Extract the (x, y) coordinate from the center of the cell holding the provided text.  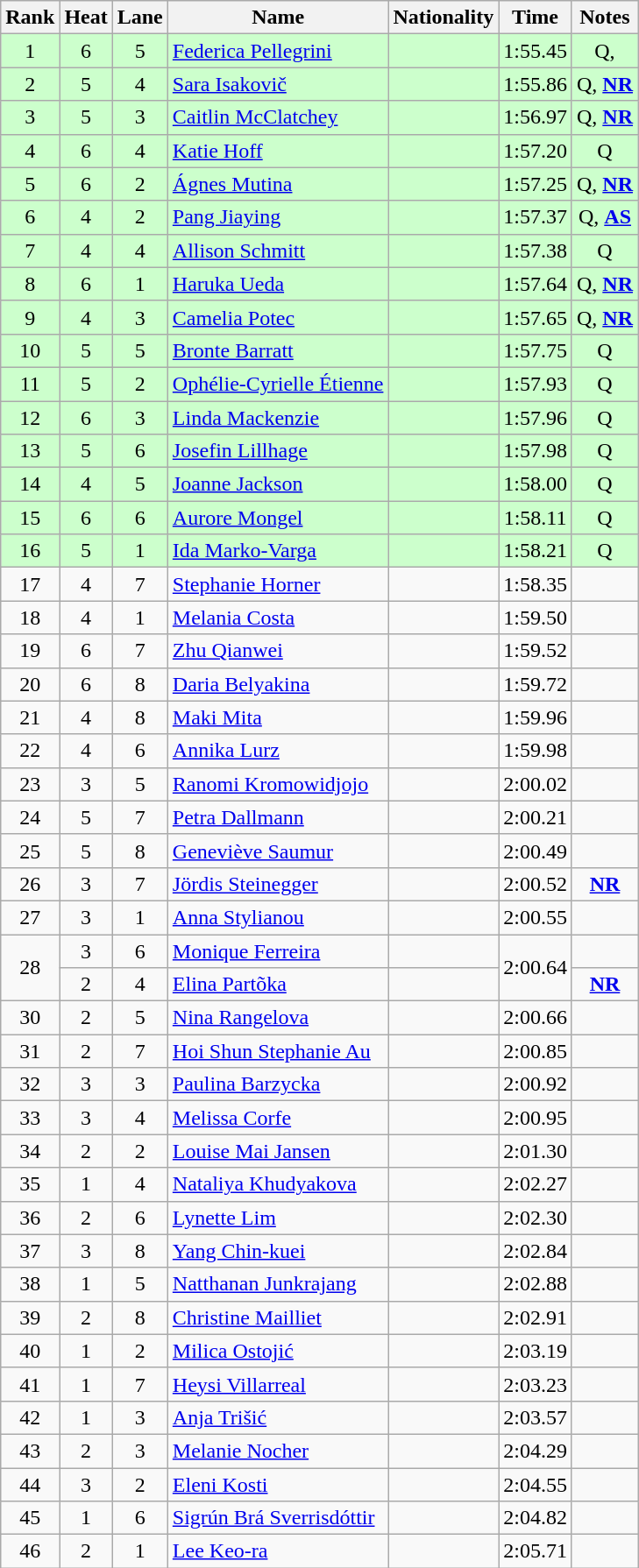
39 (30, 1317)
Sigrún Brá Sverrisdóttir (278, 1518)
10 (30, 350)
27 (30, 917)
38 (30, 1284)
Petra Dallmann (278, 817)
Ida Marko-Varga (278, 551)
Nataliya Khudyakova (278, 1184)
Lynette Lim (278, 1218)
Christine Mailliet (278, 1317)
23 (30, 784)
Sara Isakovič (278, 84)
1:57.37 (536, 217)
Lane (140, 18)
2:04.29 (536, 1451)
32 (30, 1084)
2:00.55 (536, 917)
15 (30, 518)
2:03.19 (536, 1351)
2:02.91 (536, 1317)
1:58.35 (536, 584)
Ophélie-Cyrielle Étienne (278, 384)
1:58.11 (536, 518)
1:59.96 (536, 717)
17 (30, 584)
Nationality (444, 18)
Camelia Potec (278, 317)
1:57.93 (536, 384)
44 (30, 1485)
Heat (86, 18)
28 (30, 967)
37 (30, 1251)
22 (30, 751)
1:57.98 (536, 451)
1:57.20 (536, 151)
Anja Trišić (278, 1417)
Rank (30, 18)
1:59.52 (536, 651)
Monique Ferreira (278, 950)
9 (30, 317)
Heysi Villarreal (278, 1384)
Natthanan Junkrajang (278, 1284)
35 (30, 1184)
Caitlin McClatchey (278, 117)
1:57.25 (536, 184)
2:02.84 (536, 1251)
Elina Partõka (278, 985)
2:05.71 (536, 1551)
Louise Mai Jansen (278, 1151)
21 (30, 717)
1:58.21 (536, 551)
1:58.00 (536, 484)
46 (30, 1551)
Name (278, 18)
30 (30, 1018)
1:57.38 (536, 251)
Hoi Shun Stephanie Au (278, 1051)
1:56.97 (536, 117)
Federica Pellegrini (278, 51)
Bronte Barratt (278, 350)
Stephanie Horner (278, 584)
Q, (605, 51)
Lee Keo-ra (278, 1551)
2:01.30 (536, 1151)
Zhu Qianwei (278, 651)
Melania Costa (278, 618)
Q, AS (605, 217)
24 (30, 817)
Ágnes Mutina (278, 184)
40 (30, 1351)
1:59.98 (536, 751)
Melissa Corfe (278, 1118)
33 (30, 1118)
2:00.85 (536, 1051)
13 (30, 451)
2:04.55 (536, 1485)
18 (30, 618)
2:00.92 (536, 1084)
Katie Hoff (278, 151)
Haruka Ueda (278, 284)
Yang Chin-kuei (278, 1251)
12 (30, 418)
Linda Mackenzie (278, 418)
Anna Stylianou (278, 917)
2:00.66 (536, 1018)
11 (30, 384)
2:03.57 (536, 1417)
41 (30, 1384)
2:00.02 (536, 784)
Ranomi Kromowidjojo (278, 784)
Geneviève Saumur (278, 851)
Daria Belyakina (278, 684)
Allison Schmitt (278, 251)
19 (30, 651)
25 (30, 851)
Milica Ostojić (278, 1351)
45 (30, 1518)
42 (30, 1417)
2:04.82 (536, 1518)
Melanie Nocher (278, 1451)
1:57.65 (536, 317)
Pang Jiaying (278, 217)
2:02.30 (536, 1218)
Eleni Kosti (278, 1485)
14 (30, 484)
Nina Rangelova (278, 1018)
1:57.75 (536, 350)
Maki Mita (278, 717)
Notes (605, 18)
Joanne Jackson (278, 484)
2:03.23 (536, 1384)
Time (536, 18)
2:02.27 (536, 1184)
Josefin Lillhage (278, 451)
Aurore Mongel (278, 518)
1:59.72 (536, 684)
34 (30, 1151)
Annika Lurz (278, 751)
2:00.64 (536, 967)
1:55.86 (536, 84)
Jördis Steinegger (278, 884)
Paulina Barzycka (278, 1084)
2:00.95 (536, 1118)
2:00.52 (536, 884)
26 (30, 884)
20 (30, 684)
1:59.50 (536, 618)
1:57.64 (536, 284)
31 (30, 1051)
1:57.96 (536, 418)
36 (30, 1218)
43 (30, 1451)
2:00.21 (536, 817)
16 (30, 551)
2:00.49 (536, 851)
2:02.88 (536, 1284)
1:55.45 (536, 51)
